Find where the given text appears and provide that cell's center as [x, y] coordinate. 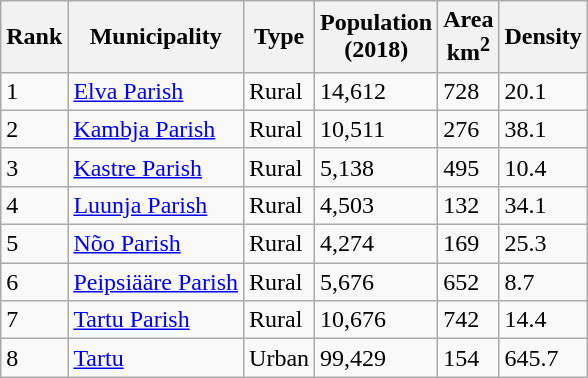
Tartu [156, 358]
7 [34, 320]
4,503 [376, 205]
Kambja Parish [156, 129]
3 [34, 167]
10,511 [376, 129]
8 [34, 358]
728 [468, 91]
Type [280, 37]
1 [34, 91]
4,274 [376, 244]
10,676 [376, 320]
2 [34, 129]
6 [34, 282]
Peipsiääre Parish [156, 282]
Population(2018) [376, 37]
169 [468, 244]
132 [468, 205]
154 [468, 358]
Tartu Parish [156, 320]
Urban [280, 358]
8.7 [543, 282]
99,429 [376, 358]
Rank [34, 37]
14.4 [543, 320]
742 [468, 320]
5,676 [376, 282]
652 [468, 282]
Luunja Parish [156, 205]
5,138 [376, 167]
495 [468, 167]
4 [34, 205]
Municipality [156, 37]
25.3 [543, 244]
Elva Parish [156, 91]
Density [543, 37]
34.1 [543, 205]
14,612 [376, 91]
Nõo Parish [156, 244]
Areakm2 [468, 37]
10.4 [543, 167]
276 [468, 129]
Kastre Parish [156, 167]
38.1 [543, 129]
20.1 [543, 91]
645.7 [543, 358]
5 [34, 244]
